Locate the cell with the specified text and output its (x, y) center coordinate. 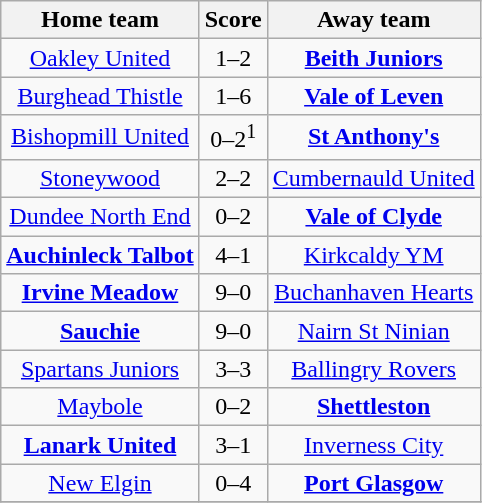
1–6 (233, 96)
1–2 (233, 58)
Buchanhaven Hearts (374, 293)
Vale of Leven (374, 96)
Vale of Clyde (374, 217)
0–21 (233, 138)
Spartans Juniors (100, 369)
Shettleston (374, 407)
Home team (100, 20)
3–3 (233, 369)
Dundee North End (100, 217)
Irvine Meadow (100, 293)
Stoneywood (100, 178)
3–1 (233, 445)
Kirkcaldy YM (374, 255)
Inverness City (374, 445)
4–1 (233, 255)
Score (233, 20)
Ballingry Rovers (374, 369)
Beith Juniors (374, 58)
New Elgin (100, 483)
Lanark United (100, 445)
St Anthony's (374, 138)
Away team (374, 20)
2–2 (233, 178)
Oakley United (100, 58)
Nairn St Ninian (374, 331)
Sauchie (100, 331)
Cumbernauld United (374, 178)
Burghead Thistle (100, 96)
Maybole (100, 407)
Port Glasgow (374, 483)
Bishopmill United (100, 138)
0–4 (233, 483)
Auchinleck Talbot (100, 255)
